Return the [X, Y] coordinate for the center point of the cell that contains the specified text.  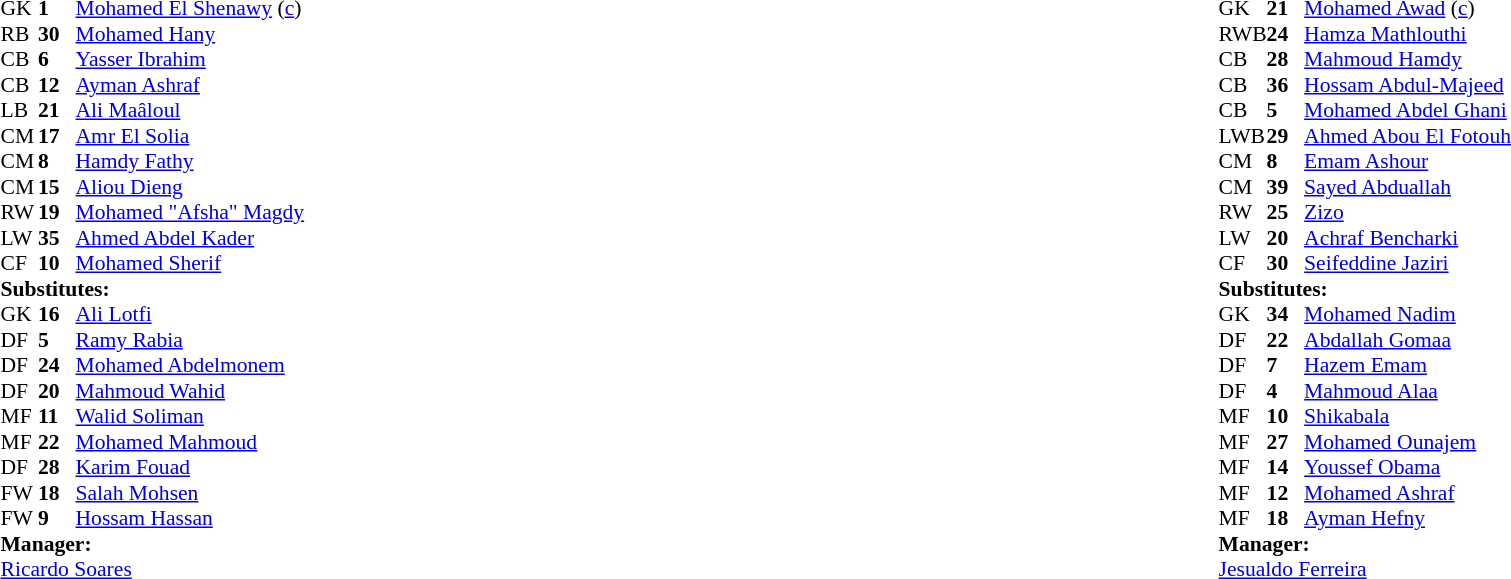
Hamza Mathlouthi [1408, 34]
11 [57, 417]
LWB [1243, 136]
36 [1286, 85]
Hamdy Fathy [190, 161]
4 [1286, 391]
25 [1286, 213]
16 [57, 315]
Ramy Rabia [190, 340]
Shikabala [1408, 417]
Mohamed Mahmoud [190, 442]
Ali Maâloul [190, 111]
Hazem Emam [1408, 365]
Yasser Ibrahim [190, 59]
29 [1286, 136]
9 [57, 519]
Achraf Bencharki [1408, 238]
Zizo [1408, 213]
Ali Lotfi [190, 315]
19 [57, 213]
Aliou Dieng [190, 187]
LB [19, 111]
Mohamed Abdel Ghani [1408, 111]
14 [1286, 467]
Hossam Abdul-Majeed [1408, 85]
27 [1286, 442]
Mohamed "Afsha" Magdy [190, 213]
Hossam Hassan [190, 519]
Abdallah Gomaa [1408, 340]
Mahmoud Alaa [1408, 391]
RWB [1243, 34]
Mohamed Nadim [1408, 315]
Mahmoud Wahid [190, 391]
Mahmoud Hamdy [1408, 59]
15 [57, 187]
6 [57, 59]
Amr El Solia [190, 136]
Sayed Abduallah [1408, 187]
Mohamed Ashraf [1408, 493]
34 [1286, 315]
Mohamed Hany [190, 34]
Seifeddine Jaziri [1408, 263]
Ahmed Abdel Kader [190, 238]
21 [57, 111]
Youssef Obama [1408, 467]
39 [1286, 187]
Mohamed Ounajem [1408, 442]
Ayman Ashraf [190, 85]
Salah Mohsen [190, 493]
Ayman Hefny [1408, 519]
Mohamed Abdelmonem [190, 365]
Mohamed Sherif [190, 263]
Emam Ashour [1408, 161]
Walid Soliman [190, 417]
35 [57, 238]
17 [57, 136]
Karim Fouad [190, 467]
7 [1286, 365]
Ahmed Abou El Fotouh [1408, 136]
RB [19, 34]
